Identify which cell holds the provided text, then report its [x, y] central coordinate. 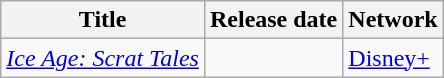
Network [393, 20]
Title [103, 20]
Ice Age: Scrat Tales [103, 58]
Release date [273, 20]
Disney+ [393, 58]
